Detect which cell encompasses the target text, then output its (X, Y) center coordinate. 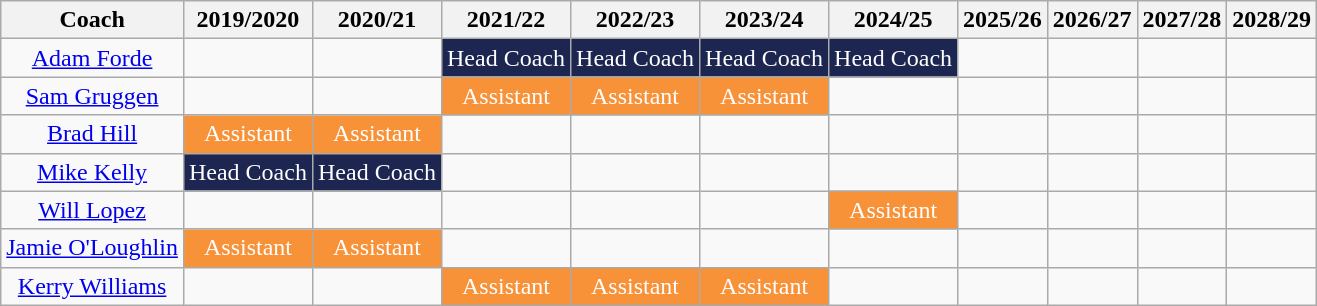
2022/23 (636, 20)
Brad Hill (92, 134)
2024/25 (894, 20)
Sam Gruggen (92, 96)
2025/26 (1003, 20)
2019/2020 (248, 20)
2023/24 (764, 20)
2028/29 (1272, 20)
Jamie O'Loughlin (92, 248)
Adam Forde (92, 58)
Coach (92, 20)
Will Lopez (92, 210)
Kerry Williams (92, 286)
2021/22 (506, 20)
2027/28 (1182, 20)
2026/27 (1092, 20)
Mike Kelly (92, 172)
2020/21 (376, 20)
